Search for the cell housing the specified text and yield its (X, Y) center coordinate. 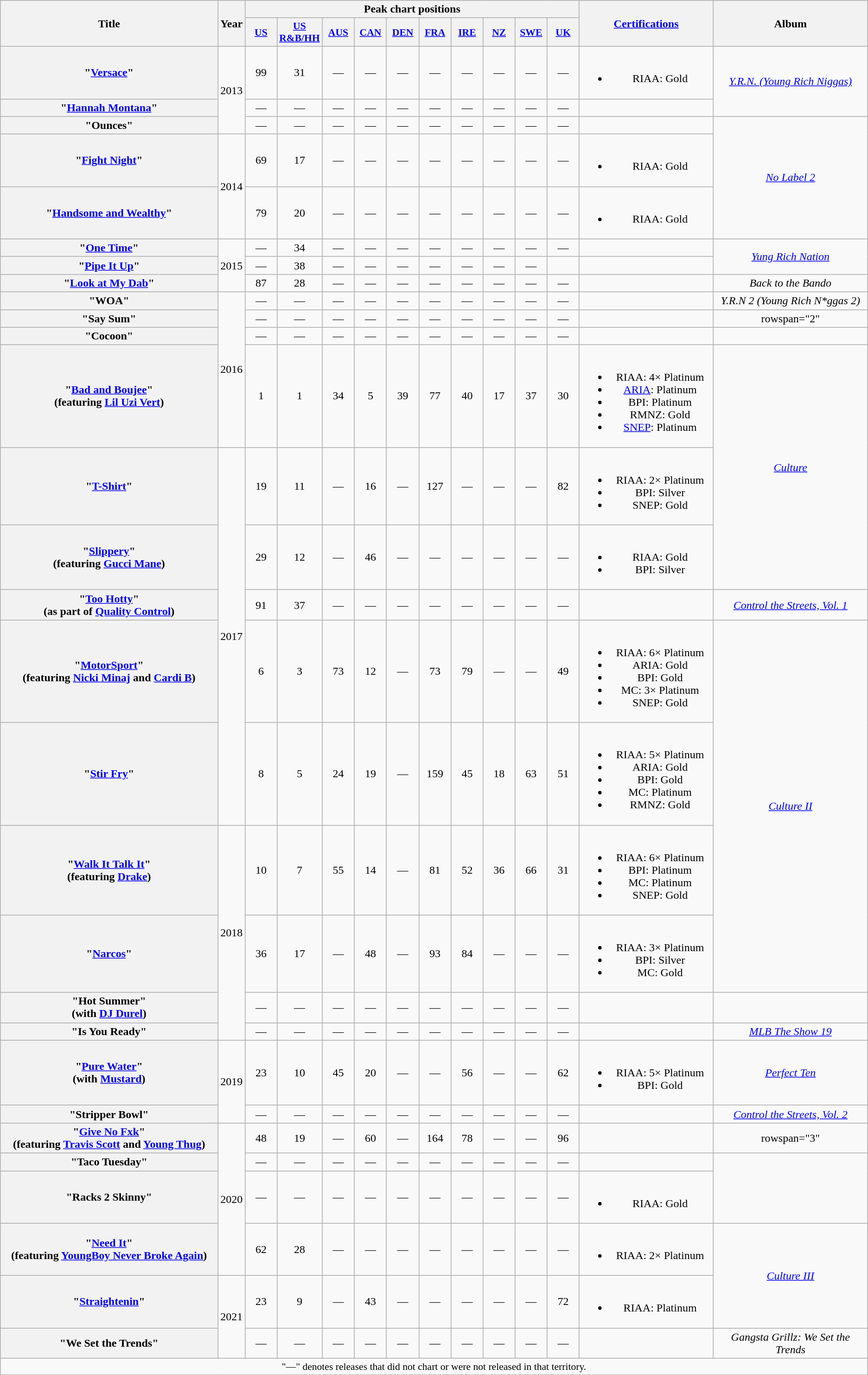
2013 (232, 90)
127 (435, 486)
"WOA" (109, 301)
84 (467, 953)
49 (563, 672)
Y.R.N. (Young Rich Niggas) (790, 82)
"Cocoon" (109, 336)
6 (261, 672)
RIAA: 5× PlatinumARIA: GoldBPI: GoldMC: PlatinumRMNZ: Gold (646, 774)
RIAA: 2× Platinum (646, 1249)
56 (467, 1073)
82 (563, 486)
Title (109, 23)
Culture (790, 467)
rowspan="2" (790, 319)
"One Time" (109, 248)
RIAA: Platinum (646, 1302)
93 (435, 953)
Perfect Ten (790, 1073)
Culture III (790, 1276)
RIAA: GoldBPI: Silver (646, 557)
9 (300, 1302)
IRE (467, 32)
"Hannah Montana" (109, 108)
"T-Shirt" (109, 486)
"Pure Water" (with Mustard) (109, 1073)
Certifications (646, 23)
Gangsta Grillz: We Set the Trends (790, 1343)
Control the Streets, Vol. 1 (790, 605)
"Say Sum" (109, 319)
Y.R.N 2 (Young Rich N*ggas 2) (790, 301)
"Need It"(featuring YoungBoy Never Broke Again) (109, 1249)
29 (261, 557)
Album (790, 23)
51 (563, 774)
Year (232, 23)
"Hot Summer" (with DJ Durel) (109, 1007)
2015 (232, 265)
52 (467, 870)
30 (563, 396)
"Pipe It Up" (109, 265)
38 (300, 265)
CAN (370, 32)
7 (300, 870)
DEN (403, 32)
40 (467, 396)
"Straightenin" (109, 1302)
87 (261, 283)
RIAA: 6× PlatinumARIA: GoldBPI: GoldMC: 3× PlatinumSNEP: Gold (646, 672)
"—" denotes releases that did not chart or were not released in that territory. (434, 1367)
18 (499, 774)
46 (370, 557)
2021 (232, 1317)
FRA (435, 32)
"Walk It Talk It"(featuring Drake) (109, 870)
Yung Rich Nation (790, 256)
AUS (338, 32)
"Is You Ready" (109, 1031)
"Fight Night" (109, 160)
2020 (232, 1199)
"Versace" (109, 72)
RIAA: 2× PlatinumBPI: SilverSNEP: Gold (646, 486)
Control the Streets, Vol. 2 (790, 1114)
NZ (499, 32)
Back to the Bando (790, 283)
"Taco Tuesday" (109, 1162)
RIAA: 3× PlatinumBPI: SilverMC: Gold (646, 953)
Peak chart positions (412, 9)
3 (300, 672)
Culture II (790, 806)
"Look at My Dab" (109, 283)
77 (435, 396)
2014 (232, 186)
"Racks 2 Skinny" (109, 1196)
RIAA: 4× PlatinumARIA: PlatinumBPI: PlatinumRMNZ: GoldSNEP: Platinum (646, 396)
"Stripper Bowl" (109, 1114)
2019 (232, 1081)
66 (531, 870)
"Bad and Boujee"(featuring Lil Uzi Vert) (109, 396)
UK (563, 32)
63 (531, 774)
78 (467, 1138)
91 (261, 605)
No Label 2 (790, 178)
164 (435, 1138)
69 (261, 160)
"Handsome and Wealthy" (109, 212)
"Slippery"(featuring Gucci Mane) (109, 557)
2018 (232, 933)
"Too Hotty"(as part of Quality Control) (109, 605)
60 (370, 1138)
39 (403, 396)
16 (370, 486)
11 (300, 486)
RIAA: 5× PlatinumBPI: Gold (646, 1073)
159 (435, 774)
24 (338, 774)
99 (261, 72)
2016 (232, 369)
"Narcos" (109, 953)
55 (338, 870)
USR&B/HH (300, 32)
MLB The Show 19 (790, 1031)
8 (261, 774)
2017 (232, 636)
96 (563, 1138)
43 (370, 1302)
US (261, 32)
"MotorSport" (featuring Nicki Minaj and Cardi B) (109, 672)
SWE (531, 32)
72 (563, 1302)
RIAA: 6× PlatinumBPI: PlatinumMC: PlatinumSNEP: Gold (646, 870)
"Give No Fxk"(featuring Travis Scott and Young Thug) (109, 1138)
"Ounces" (109, 125)
"Stir Fry" (109, 774)
81 (435, 870)
"We Set the Trends" (109, 1343)
rowspan="3" (790, 1138)
14 (370, 870)
